Provide the [x, y] coordinate of the cell's center where the given text is located.  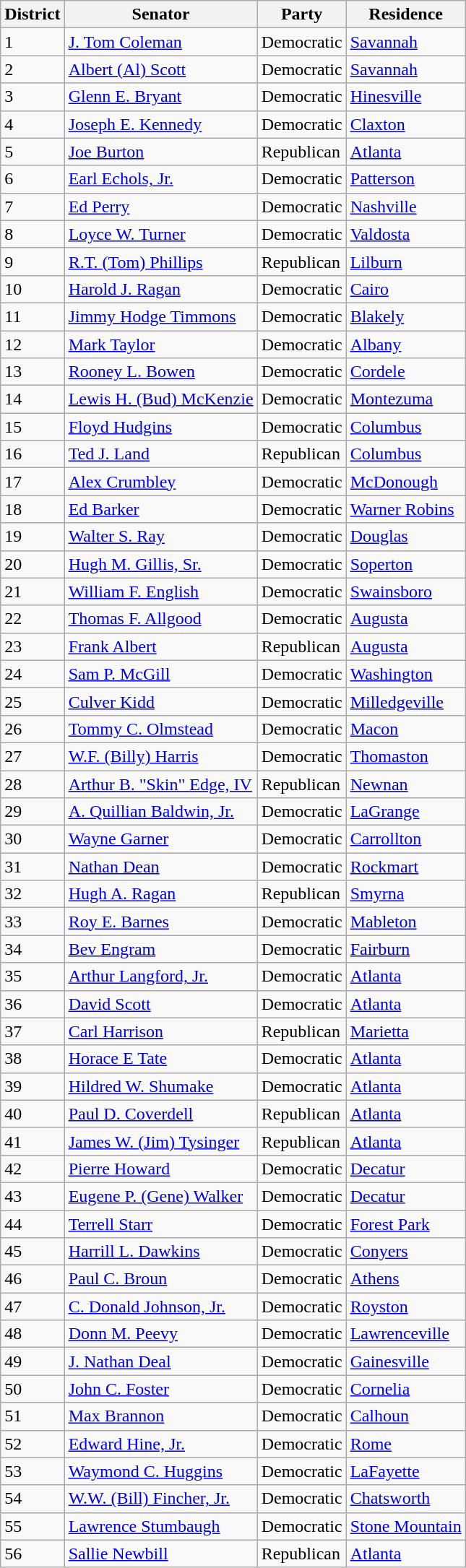
5 [33, 152]
Claxton [406, 124]
William F. English [160, 592]
6 [33, 179]
Alex Crumbley [160, 482]
Douglas [406, 537]
W.F. (Billy) Harris [160, 756]
Max Brannon [160, 1416]
46 [33, 1279]
Lilburn [406, 261]
34 [33, 949]
Harrill L. Dawkins [160, 1252]
John C. Foster [160, 1389]
Sam P. McGill [160, 674]
Nashville [406, 207]
Harold J. Ragan [160, 289]
9 [33, 261]
30 [33, 839]
15 [33, 427]
4 [33, 124]
7 [33, 207]
Jimmy Hodge Timmons [160, 316]
Floyd Hudgins [160, 427]
Carl Harrison [160, 1031]
James W. (Jim) Tysinger [160, 1141]
District [33, 14]
Marietta [406, 1031]
54 [33, 1499]
10 [33, 289]
Albert (Al) Scott [160, 69]
14 [33, 399]
43 [33, 1196]
Horace E Tate [160, 1059]
24 [33, 674]
Arthur B. "Skin" Edge, IV [160, 784]
Hildred W. Shumake [160, 1086]
23 [33, 646]
Swainsboro [406, 592]
Tommy C. Olmstead [160, 729]
David Scott [160, 1004]
Sallie Newbill [160, 1554]
Roy E. Barnes [160, 922]
Frank Albert [160, 646]
Arthur Langford, Jr. [160, 976]
Royston [406, 1307]
Gainesville [406, 1361]
Cornelia [406, 1389]
Warner Robins [406, 509]
Walter S. Ray [160, 537]
Athens [406, 1279]
19 [33, 537]
Conyers [406, 1252]
Hugh M. Gillis, Sr. [160, 564]
Edward Hine, Jr. [160, 1444]
Joe Burton [160, 152]
Senator [160, 14]
C. Donald Johnson, Jr. [160, 1307]
Lawrence Stumbaugh [160, 1526]
50 [33, 1389]
Glenn E. Bryant [160, 97]
52 [33, 1444]
11 [33, 316]
44 [33, 1224]
Soperton [406, 564]
13 [33, 372]
48 [33, 1334]
3 [33, 97]
8 [33, 234]
Blakely [406, 316]
Hugh A. Ragan [160, 894]
56 [33, 1554]
29 [33, 812]
Macon [406, 729]
Culver Kidd [160, 701]
53 [33, 1471]
Lewis H. (Bud) McKenzie [160, 399]
Albany [406, 345]
35 [33, 976]
Rooney L. Bowen [160, 372]
W.W. (Bill) Fincher, Jr. [160, 1499]
Party [302, 14]
Chatsworth [406, 1499]
Fairburn [406, 949]
27 [33, 756]
Cairo [406, 289]
49 [33, 1361]
Waymond C. Huggins [160, 1471]
Stone Mountain [406, 1526]
Ed Barker [160, 509]
Loyce W. Turner [160, 234]
20 [33, 564]
Milledgeville [406, 701]
J. Tom Coleman [160, 42]
Smyrna [406, 894]
Lawrenceville [406, 1334]
Carrollton [406, 839]
16 [33, 454]
Earl Echols, Jr. [160, 179]
18 [33, 509]
Valdosta [406, 234]
2 [33, 69]
Paul D. Coverdell [160, 1114]
Cordele [406, 372]
45 [33, 1252]
A. Quillian Baldwin, Jr. [160, 812]
Montezuma [406, 399]
36 [33, 1004]
Thomas F. Allgood [160, 619]
37 [33, 1031]
Joseph E. Kennedy [160, 124]
32 [33, 894]
26 [33, 729]
LaFayette [406, 1471]
40 [33, 1114]
25 [33, 701]
Wayne Garner [160, 839]
51 [33, 1416]
17 [33, 482]
55 [33, 1526]
Ted J. Land [160, 454]
Pierre Howard [160, 1169]
J. Nathan Deal [160, 1361]
Washington [406, 674]
38 [33, 1059]
42 [33, 1169]
R.T. (Tom) Phillips [160, 261]
47 [33, 1307]
Residence [406, 14]
Ed Perry [160, 207]
Mableton [406, 922]
Donn M. Peevy [160, 1334]
Rome [406, 1444]
21 [33, 592]
LaGrange [406, 812]
41 [33, 1141]
28 [33, 784]
12 [33, 345]
Thomaston [406, 756]
Patterson [406, 179]
Eugene P. (Gene) Walker [160, 1196]
31 [33, 867]
22 [33, 619]
Calhoun [406, 1416]
1 [33, 42]
33 [33, 922]
Forest Park [406, 1224]
Hinesville [406, 97]
McDonough [406, 482]
Nathan Dean [160, 867]
Rockmart [406, 867]
Newnan [406, 784]
Paul C. Broun [160, 1279]
Bev Engram [160, 949]
Mark Taylor [160, 345]
Terrell Starr [160, 1224]
39 [33, 1086]
